For the text-containing cell, return its midpoint in (x, y) coordinate format. 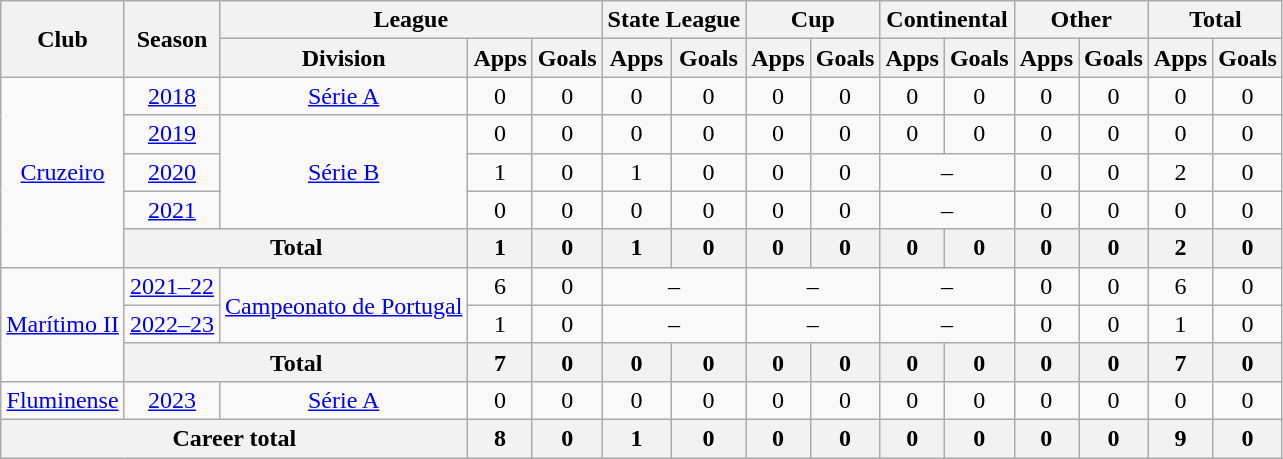
Fluminense (63, 400)
Other (1081, 20)
Cruzeiro (63, 172)
9 (1180, 438)
State League (674, 20)
Cup (813, 20)
2018 (172, 96)
2022–23 (172, 324)
Club (63, 39)
Season (172, 39)
Continental (947, 20)
2020 (172, 172)
Série B (344, 172)
8 (500, 438)
2019 (172, 134)
Career total (234, 438)
Campeonato de Portugal (344, 305)
2021–22 (172, 286)
League (412, 20)
2023 (172, 400)
Division (344, 58)
Marítimo II (63, 324)
2021 (172, 210)
